Scan for the cell matching the given text and deliver its [x, y] coordinate at center. 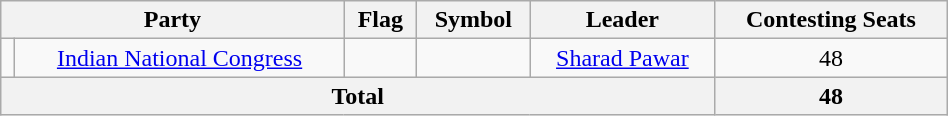
Contesting Seats [832, 20]
Total [358, 96]
Leader [622, 20]
Indian National Congress [180, 58]
Sharad Pawar [622, 58]
Symbol [474, 20]
Party [172, 20]
Flag [380, 20]
